Return [x, y] of the center of cell containing provided text 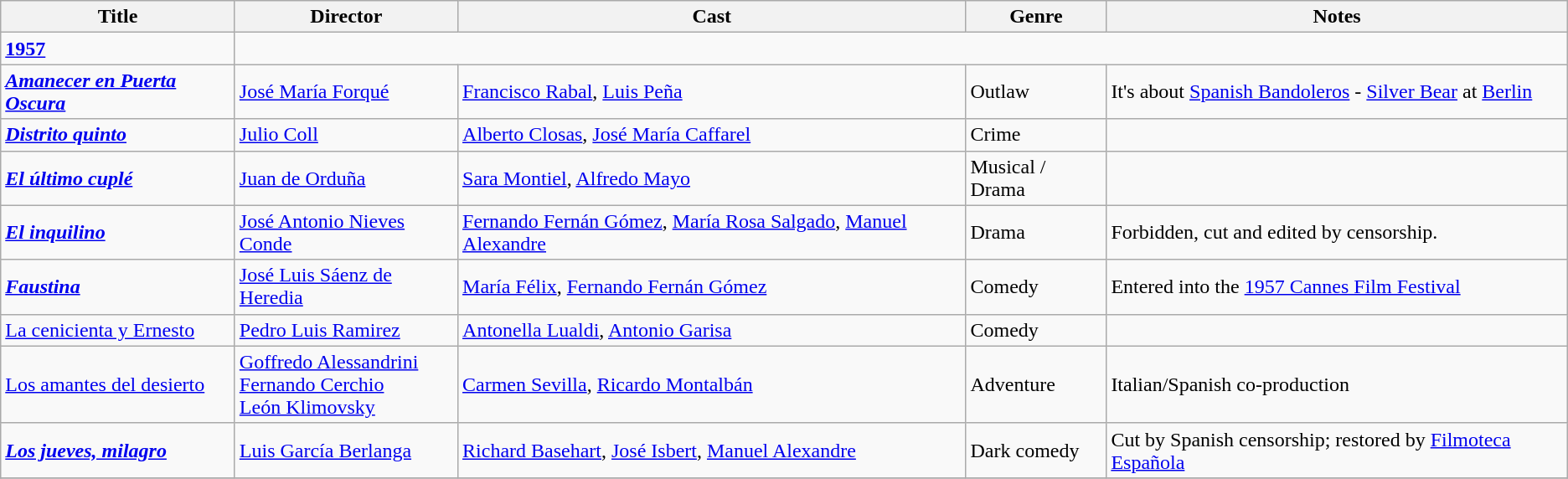
El último cuplé [118, 178]
Julio Coll [346, 135]
Italian/Spanish co-production [1337, 384]
Cast [712, 17]
1957 [118, 49]
Faustina [118, 286]
Los jueves, milagro [118, 451]
El inquilino [118, 233]
Goffredo AlessandriniFernando CerchioLeón Klimovsky [346, 384]
Cut by Spanish censorship; restored by Filmoteca Española [1337, 451]
Richard Basehart, José Isbert, Manuel Alexandre [712, 451]
María Félix, Fernando Fernán Gómez [712, 286]
Director [346, 17]
Dark comedy [1036, 451]
Fernando Fernán Gómez, María Rosa Salgado, Manuel Alexandre [712, 233]
Forbidden, cut and edited by censorship. [1337, 233]
José Luis Sáenz de Heredia [346, 286]
Antonella Lualdi, Antonio Garisa [712, 330]
Luis García Berlanga [346, 451]
Genre [1036, 17]
La cenicienta y Ernesto [118, 330]
Outlaw [1036, 92]
Title [118, 17]
José María Forqué [346, 92]
Francisco Rabal, Luis Peña [712, 92]
José Antonio Nieves Conde [346, 233]
Musical / Drama [1036, 178]
Crime [1036, 135]
It's about Spanish Bandoleros - Silver Bear at Berlin [1337, 92]
Carmen Sevilla, Ricardo Montalbán [712, 384]
Alberto Closas, José María Caffarel [712, 135]
Drama [1036, 233]
Sara Montiel, Alfredo Mayo [712, 178]
Adventure [1036, 384]
Notes [1337, 17]
Pedro Luis Ramirez [346, 330]
Distrito quinto [118, 135]
Los amantes del desierto [118, 384]
Juan de Orduña [346, 178]
Amanecer en Puerta Oscura [118, 92]
Entered into the 1957 Cannes Film Festival [1337, 286]
